Scan for the cell matching the given text and deliver its (X, Y) coordinate at center. 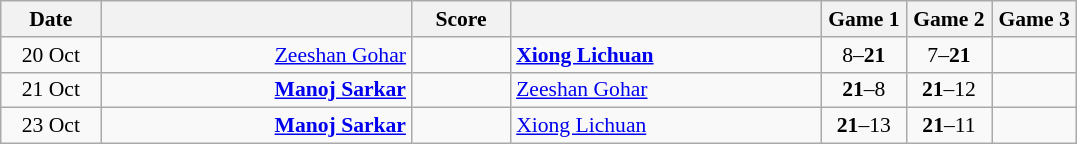
21–11 (948, 126)
Game 1 (864, 19)
Score (461, 19)
21–8 (864, 90)
7–21 (948, 55)
21–12 (948, 90)
21–13 (864, 126)
21 Oct (51, 90)
Game 3 (1034, 19)
8–21 (864, 55)
23 Oct (51, 126)
Date (51, 19)
20 Oct (51, 55)
Game 2 (948, 19)
